Return the (X, Y) coordinate for the center point of the cell that contains the specified text.  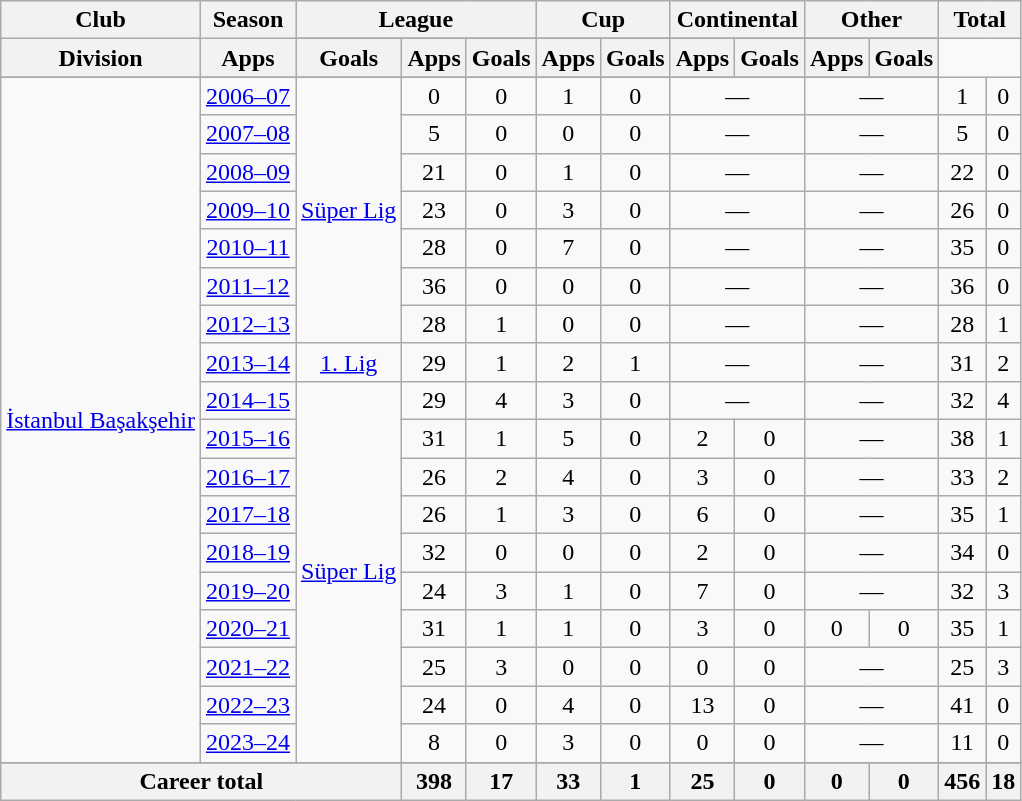
8 (434, 743)
2018–19 (248, 553)
2014–15 (248, 400)
2019–20 (248, 591)
İstanbul Başakşehir (101, 420)
6 (702, 515)
1. Lig (349, 362)
2008–09 (248, 172)
2016–17 (248, 477)
23 (434, 210)
Continental (737, 20)
2007–08 (248, 134)
2022–23 (248, 705)
2013–14 (248, 362)
League (416, 20)
2011–12 (248, 286)
34 (962, 553)
2020–21 (248, 629)
Season (248, 20)
2021–22 (248, 667)
11 (962, 743)
41 (962, 705)
17 (501, 781)
2009–10 (248, 210)
18 (1004, 781)
2012–13 (248, 324)
2006–07 (248, 96)
456 (962, 781)
Total (980, 20)
22 (962, 172)
2015–16 (248, 438)
2010–11 (248, 248)
13 (702, 705)
Career total (202, 781)
21 (434, 172)
Cup (603, 20)
398 (434, 781)
Division (101, 58)
2023–24 (248, 743)
2017–18 (248, 515)
38 (962, 438)
Club (101, 20)
Other (871, 20)
